From the cell containing the given text, extract its center point as (X, Y) coordinate. 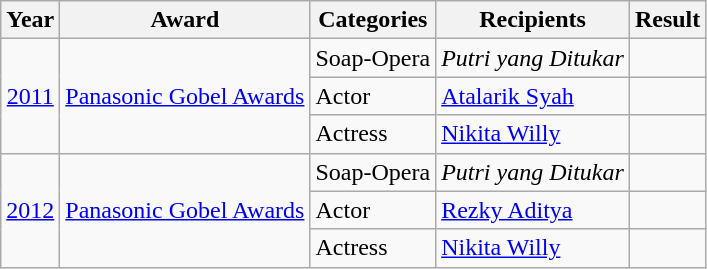
Recipients (533, 20)
2011 (30, 96)
Atalarik Syah (533, 96)
Result (667, 20)
Year (30, 20)
Categories (373, 20)
Rezky Aditya (533, 210)
Award (185, 20)
2012 (30, 210)
